Detect which cell encompasses the target text, then output its (x, y) center coordinate. 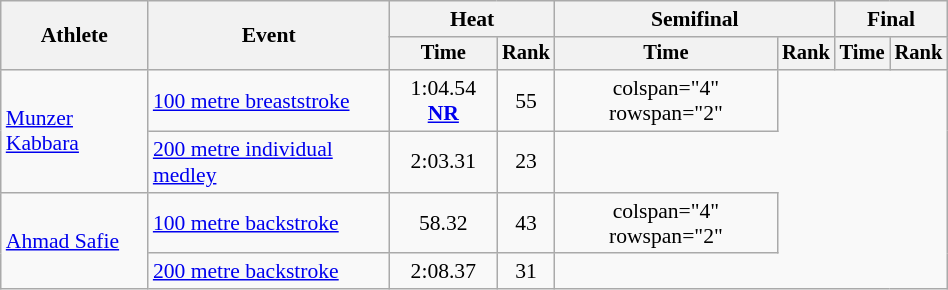
55 (526, 100)
Final (892, 19)
58.32 (443, 224)
31 (526, 272)
200 metre backstroke (269, 272)
2:08.37 (443, 272)
43 (526, 224)
Ahmad Safie (74, 242)
2:03.31 (443, 162)
Heat (472, 19)
Munzer Kabbara (74, 131)
200 metre individual medley (269, 162)
Event (269, 36)
23 (526, 162)
Athlete (74, 36)
100 metre backstroke (269, 224)
1:04.54 NR (443, 100)
100 metre breaststroke (269, 100)
Semifinal (695, 19)
